From the cell containing the given text, extract its center point as [X, Y] coordinate. 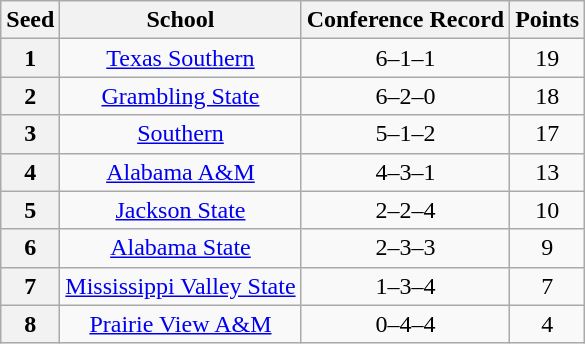
Conference Record [406, 20]
9 [548, 248]
18 [548, 96]
Grambling State [180, 96]
Points [548, 20]
19 [548, 58]
10 [548, 210]
0–4–4 [406, 324]
Texas Southern [180, 58]
Prairie View A&M [180, 324]
2–2–4 [406, 210]
2–3–3 [406, 248]
6 [30, 248]
4–3–1 [406, 172]
5–1–2 [406, 134]
1 [30, 58]
2 [30, 96]
1–3–4 [406, 286]
8 [30, 324]
Alabama State [180, 248]
Alabama A&M [180, 172]
3 [30, 134]
17 [548, 134]
5 [30, 210]
School [180, 20]
Southern [180, 134]
13 [548, 172]
6–1–1 [406, 58]
Jackson State [180, 210]
6–2–0 [406, 96]
Seed [30, 20]
Mississippi Valley State [180, 286]
